Find where the given text appears and provide that cell's center as (X, Y) coordinate. 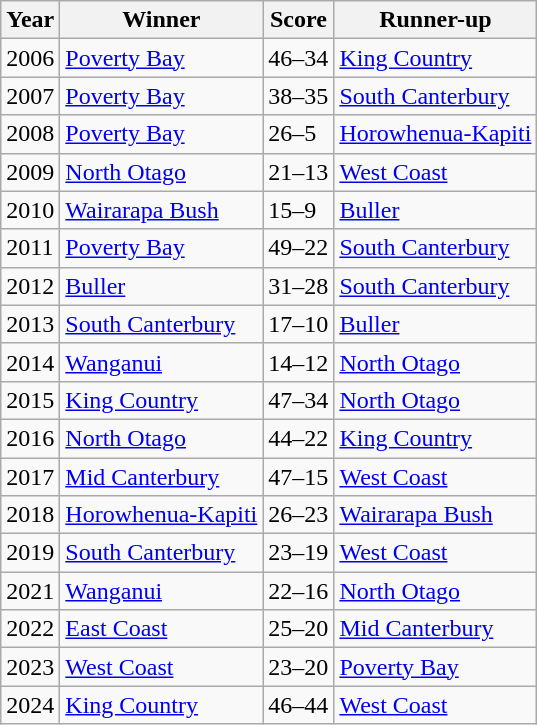
14–12 (298, 362)
17–10 (298, 324)
2022 (30, 629)
Year (30, 20)
47–34 (298, 400)
East Coast (162, 629)
26–5 (298, 134)
2015 (30, 400)
2021 (30, 591)
2013 (30, 324)
2012 (30, 286)
22–16 (298, 591)
26–23 (298, 515)
49–22 (298, 248)
2006 (30, 58)
23–19 (298, 553)
2014 (30, 362)
2019 (30, 553)
Score (298, 20)
46–44 (298, 705)
Runner-up (436, 20)
31–28 (298, 286)
2010 (30, 210)
15–9 (298, 210)
25–20 (298, 629)
2023 (30, 667)
21–13 (298, 172)
2016 (30, 438)
2008 (30, 134)
2024 (30, 705)
2011 (30, 248)
2017 (30, 477)
38–35 (298, 96)
47–15 (298, 477)
2009 (30, 172)
2007 (30, 96)
23–20 (298, 667)
46–34 (298, 58)
Winner (162, 20)
44–22 (298, 438)
2018 (30, 515)
